Search for the cell housing the specified text and yield its [X, Y] center coordinate. 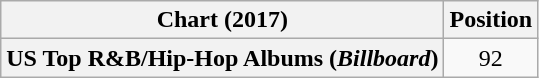
US Top R&B/Hip-Hop Albums (Billboard) [222, 58]
Position [491, 20]
Chart (2017) [222, 20]
92 [491, 58]
